Determine the (x, y) coordinate at the center of the cell enclosing the given text.  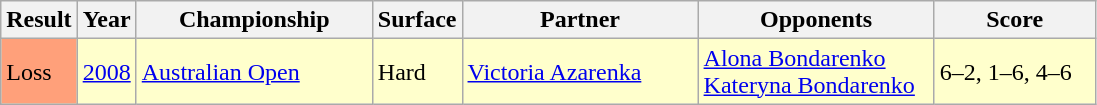
Hard (417, 72)
6–2, 1–6, 4–6 (1014, 72)
Score (1014, 20)
Year (106, 20)
Loss (39, 72)
2008 (106, 72)
Championship (254, 20)
Victoria Azarenka (580, 72)
Surface (417, 20)
Partner (580, 20)
Opponents (816, 20)
Alona Bondarenko Kateryna Bondarenko (816, 72)
Australian Open (254, 72)
Result (39, 20)
